Identify which cell holds the provided text, then report its [x, y] central coordinate. 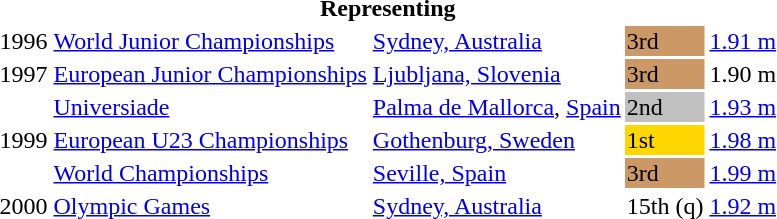
Seville, Spain [496, 173]
Ljubljana, Slovenia [496, 74]
Gothenburg, Sweden [496, 140]
European Junior Championships [210, 74]
2nd [665, 107]
World Championships [210, 173]
World Junior Championships [210, 41]
Universiade [210, 107]
Palma de Mallorca, Spain [496, 107]
Sydney, Australia [496, 41]
European U23 Championships [210, 140]
1st [665, 140]
